Extract the (x, y) coordinate from the center of the cell holding the provided text.  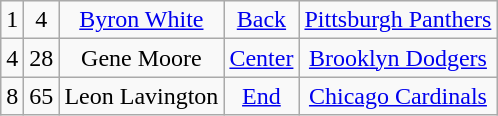
8 (12, 96)
Leon Lavington (142, 96)
28 (42, 58)
Byron White (142, 20)
Brooklyn Dodgers (398, 58)
End (262, 96)
Pittsburgh Panthers (398, 20)
Center (262, 58)
65 (42, 96)
1 (12, 20)
Gene Moore (142, 58)
Back (262, 20)
Chicago Cardinals (398, 96)
